Find where the given text appears and provide that cell's center as [X, Y] coordinate. 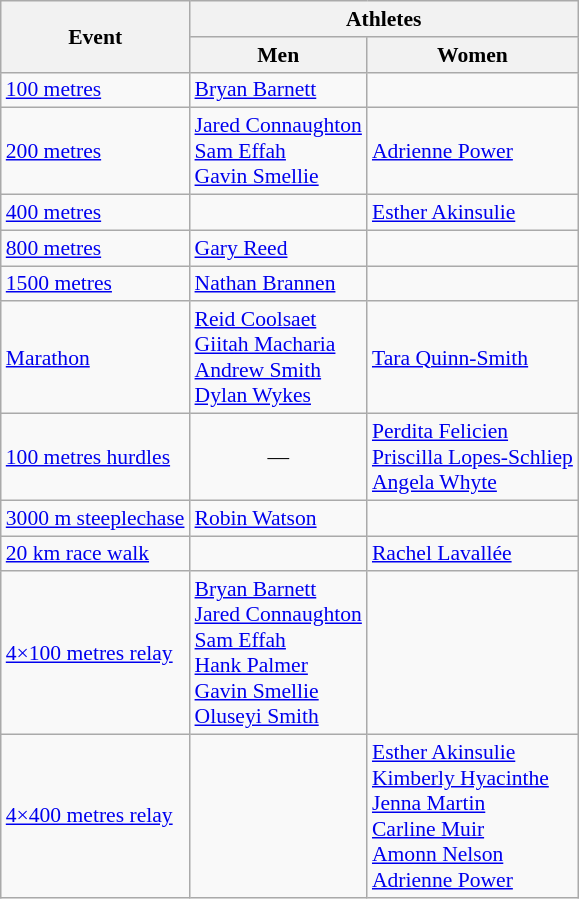
Jared ConnaughtonSam EffahGavin Smellie [278, 152]
Marathon [96, 358]
200 metres [96, 152]
100 metres hurdles [96, 458]
100 metres [96, 90]
Women [472, 55]
Esther Akinsulie [472, 213]
4×400 metres relay [96, 816]
Nathan Brannen [278, 284]
Men [278, 55]
1500 metres [96, 284]
Perdita FelicienPriscilla Lopes-SchliepAngela Whyte [472, 458]
Bryan BarnettJared ConnaughtonSam EffahHank PalmerGavin SmellieOluseyi Smith [278, 654]
Robin Watson [278, 518]
800 metres [96, 248]
Bryan Barnett [278, 90]
Esther AkinsulieKimberly HyacintheJenna MartinCarline MuirAmonn NelsonAdrienne Power [472, 816]
Rachel Lavallée [472, 554]
Athletes [384, 19]
400 metres [96, 213]
Adrienne Power [472, 152]
— [278, 458]
Tara Quinn-Smith [472, 358]
Event [96, 36]
Gary Reed [278, 248]
3000 m steeplechase [96, 518]
20 km race walk [96, 554]
4×100 metres relay [96, 654]
Reid CoolsaetGiitah MachariaAndrew SmithDylan Wykes [278, 358]
